Output the [x, y] coordinate of the center of the cell containing the given text.  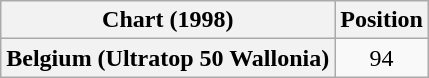
Position [382, 20]
Chart (1998) [168, 20]
94 [382, 58]
Belgium (Ultratop 50 Wallonia) [168, 58]
